Scan for the cell matching the given text and deliver its [X, Y] coordinate at center. 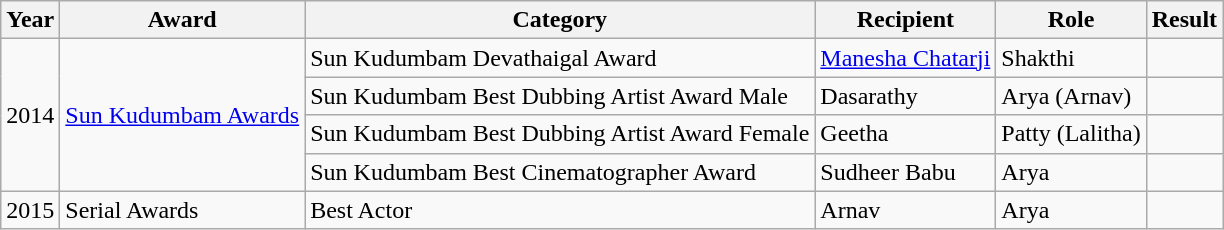
Serial Awards [182, 210]
Sun Kudumbam Best Cinematographer Award [560, 172]
Arnav [906, 210]
Manesha Chatarji [906, 58]
Geetha [906, 134]
Patty (Lalitha) [1071, 134]
Arya (Arnav) [1071, 96]
Recipient [906, 20]
Sun Kudumbam Best Dubbing Artist Award Female [560, 134]
Shakthi [1071, 58]
2015 [30, 210]
Sun Kudumbam Awards [182, 115]
Sun Kudumbam Best Dubbing Artist Award Male [560, 96]
Year [30, 20]
Dasarathy [906, 96]
Result [1184, 20]
Role [1071, 20]
2014 [30, 115]
Sudheer Babu [906, 172]
Category [560, 20]
Sun Kudumbam Devathaigal Award [560, 58]
Best Actor [560, 210]
Award [182, 20]
